Provide the (x, y) coordinate of the cell's center where the given text is located.  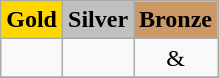
Gold (32, 20)
& (176, 58)
Silver (98, 20)
Bronze (176, 20)
